Detect which cell encompasses the target text, then output its (X, Y) center coordinate. 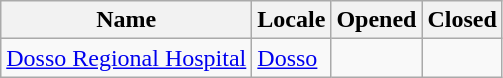
Name (126, 20)
Dosso Regional Hospital (126, 58)
Locale (292, 20)
Closed (462, 20)
Opened (376, 20)
Dosso (292, 58)
